Scan for the cell matching the given text and deliver its [X, Y] coordinate at center. 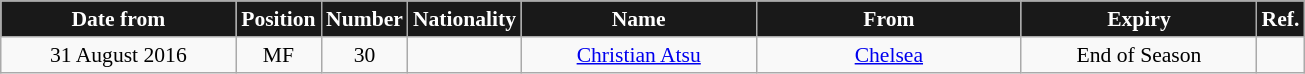
Name [638, 19]
Nationality [464, 19]
Ref. [1281, 19]
From [888, 19]
Date from [118, 19]
30 [364, 55]
31 August 2016 [118, 55]
End of Season [1138, 55]
MF [278, 55]
Expiry [1138, 19]
Position [278, 19]
Christian Atsu [638, 55]
Number [364, 19]
Chelsea [888, 55]
